Identify which cell holds the provided text, then report its [X, Y] central coordinate. 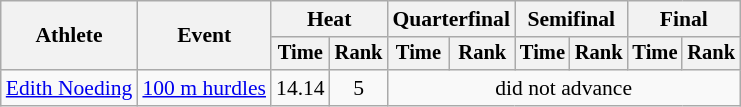
Semifinal [571, 19]
Athlete [70, 36]
Quarterfinal [451, 19]
Edith Noeding [70, 88]
Final [683, 19]
14.14 [300, 88]
Heat [329, 19]
did not advance [564, 88]
5 [359, 88]
100 m hurdles [204, 88]
Event [204, 36]
